Provide the (x, y) coordinate of the cell's center where the given text is located.  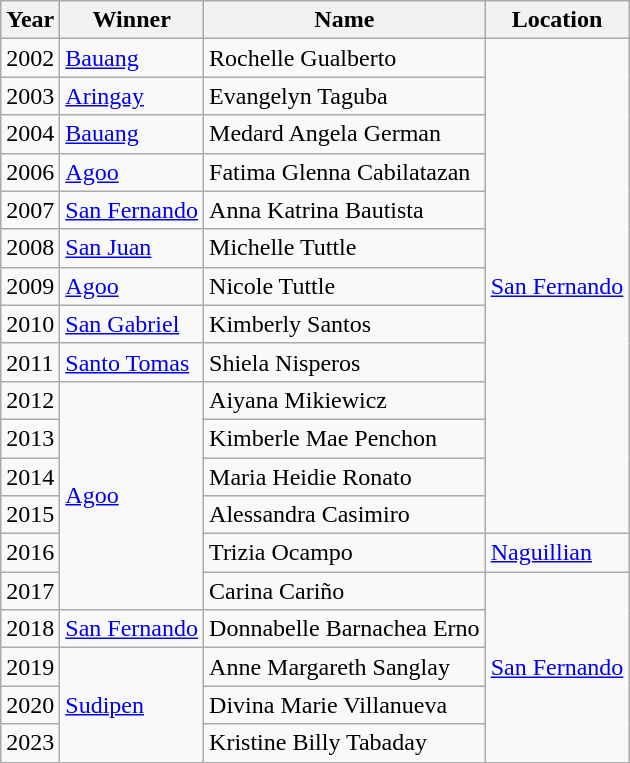
Nicole Tuttle (345, 286)
Divina Marie Villanueva (345, 705)
2010 (30, 324)
Michelle Tuttle (345, 248)
2016 (30, 553)
Rochelle Gualberto (345, 58)
Shiela Nisperos (345, 362)
Aiyana Mikiewicz (345, 400)
Sudipen (132, 705)
Aringay (132, 96)
2020 (30, 705)
San Juan (132, 248)
Name (345, 20)
Evangelyn Taguba (345, 96)
Kristine Billy Tabaday (345, 743)
Location (557, 20)
Carina Cariño (345, 591)
Year (30, 20)
2006 (30, 172)
2009 (30, 286)
Santo Tomas (132, 362)
Fatima Glenna Cabilatazan (345, 172)
2004 (30, 134)
2008 (30, 248)
Anne Margareth Sanglay (345, 667)
2018 (30, 629)
2015 (30, 515)
Kimberly Santos (345, 324)
Maria Heidie Ronato (345, 477)
Naguillian (557, 553)
2014 (30, 477)
Anna Katrina Bautista (345, 210)
2007 (30, 210)
2023 (30, 743)
2012 (30, 400)
2002 (30, 58)
Medard Angela German (345, 134)
Alessandra Casimiro (345, 515)
2003 (30, 96)
Donnabelle Barnachea Erno (345, 629)
2017 (30, 591)
2013 (30, 438)
Kimberle Mae Penchon (345, 438)
2019 (30, 667)
Winner (132, 20)
Trizia Ocampo (345, 553)
San Gabriel (132, 324)
2011 (30, 362)
